Identify which cell holds the provided text, then report its [X, Y] central coordinate. 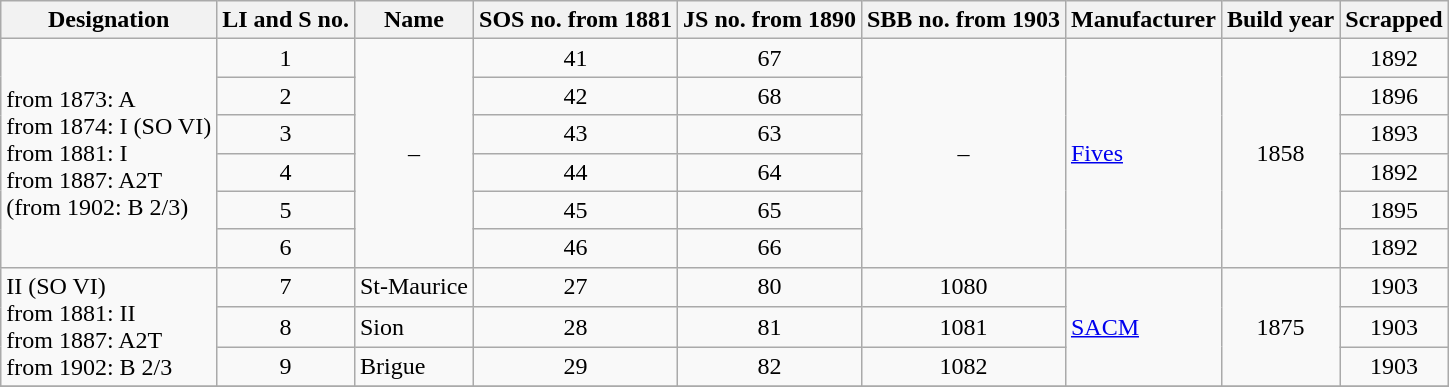
28 [576, 327]
SBB no. from 1903 [963, 20]
1875 [1280, 326]
Manufacturer [1143, 20]
SACM [1143, 326]
Brigue [414, 367]
82 [770, 367]
SOS no. from 1881 [576, 20]
29 [576, 367]
LI and S no. [286, 20]
4 [286, 172]
41 [576, 58]
8 [286, 327]
5 [286, 210]
68 [770, 96]
1081 [963, 327]
81 [770, 327]
St-Maurice [414, 287]
Fives [1143, 153]
45 [576, 210]
43 [576, 134]
1080 [963, 287]
27 [576, 287]
64 [770, 172]
1895 [1394, 210]
1 [286, 58]
2 [286, 96]
Scrapped [1394, 20]
JS no. from 1890 [770, 20]
6 [286, 248]
9 [286, 367]
1858 [1280, 153]
80 [770, 287]
3 [286, 134]
Sion [414, 327]
65 [770, 210]
from 1873: Afrom 1874: I (SO VI)from 1881: Ifrom 1887: A2T(from 1902: B 2/3) [109, 153]
1082 [963, 367]
Name [414, 20]
7 [286, 287]
1896 [1394, 96]
II (SO VI)from 1881: IIfrom 1887: A2Tfrom 1902: B 2/3 [109, 326]
1893 [1394, 134]
46 [576, 248]
42 [576, 96]
67 [770, 58]
Designation [109, 20]
66 [770, 248]
63 [770, 134]
44 [576, 172]
Build year [1280, 20]
